Search for the cell housing the specified text and yield its [X, Y] center coordinate. 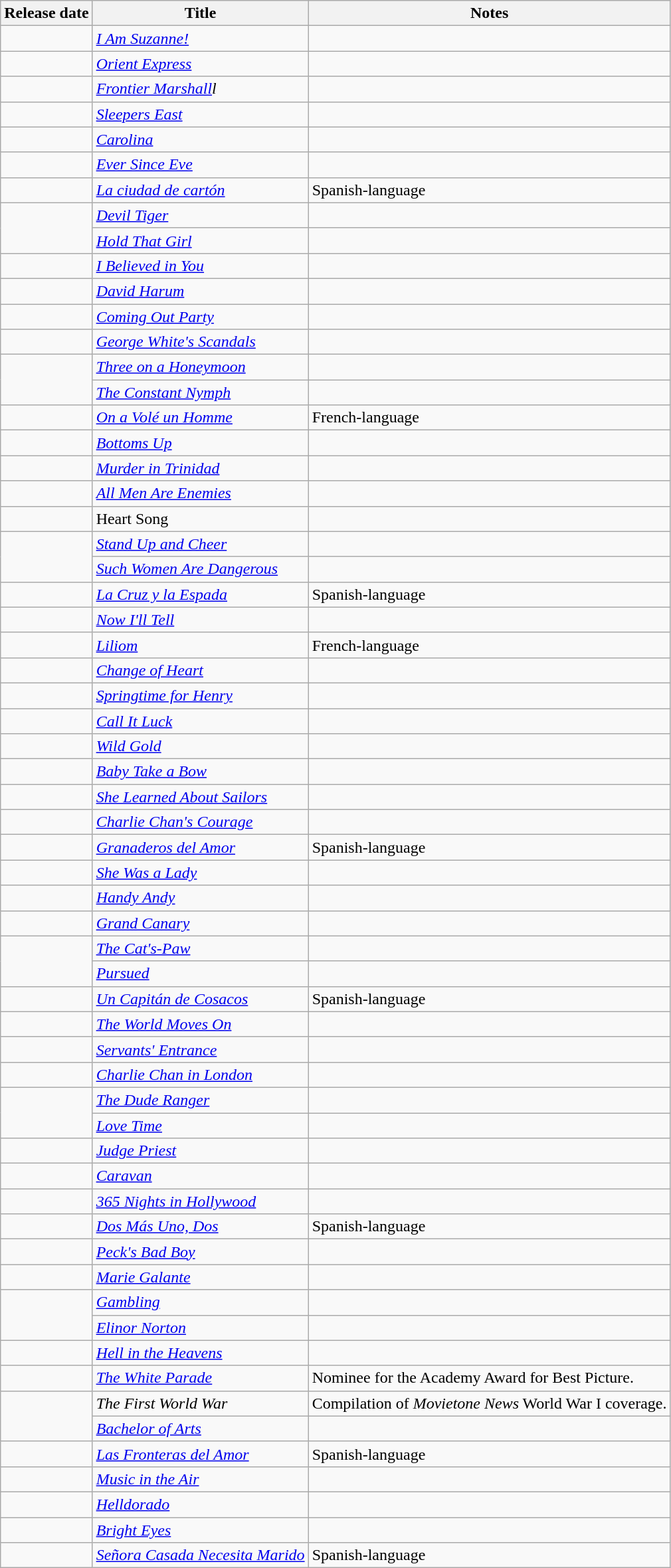
Compilation of Movietone News World War I coverage. [489, 1403]
Now I'll Tell [201, 620]
Notes [489, 13]
Love Time [201, 1126]
I Am Suzanne! [201, 39]
She Was a Lady [201, 873]
Bachelor of Arts [201, 1429]
Handy Andy [201, 898]
Judge Priest [201, 1151]
Release date [47, 13]
Orient Express [201, 64]
Las Fronteras del Amor [201, 1454]
The World Moves On [201, 1024]
The Cat's-Paw [201, 948]
Ever Since Eve [201, 165]
She Learned About Sailors [201, 797]
The Dude Ranger [201, 1100]
Three on a Honeymoon [201, 367]
Grand Canary [201, 923]
George White's Scandals [201, 342]
Carolina [201, 139]
Liliom [201, 645]
Peck's Bad Boy [201, 1252]
Wild Gold [201, 746]
Stand Up and Cheer [201, 544]
Frontier Marshalll [201, 89]
David Harum [201, 291]
Title [201, 13]
Pursued [201, 974]
The First World War [201, 1403]
Charlie Chan in London [201, 1075]
Bright Eyes [201, 1529]
Sleepers East [201, 114]
Charlie Chan's Courage [201, 822]
Hell in the Heavens [201, 1353]
Señora Casada Necesita Marido [201, 1555]
Helldorado [201, 1504]
La Cruz y la Espada [201, 594]
Servants' Entrance [201, 1049]
Music in the Air [201, 1479]
Such Women Are Dangerous [201, 569]
The Constant Nymph [201, 392]
Baby Take a Bow [201, 772]
Hold That Girl [201, 240]
Nominee for the Academy Award for Best Picture. [489, 1378]
365 Nights in Hollywood [201, 1201]
Springtime for Henry [201, 695]
Change of Heart [201, 670]
Heart Song [201, 519]
Call It Luck [201, 721]
Granaderos del Amor [201, 847]
Murder in Trinidad [201, 468]
Marie Galante [201, 1277]
La ciudad de cartón [201, 190]
Un Capitán de Cosacos [201, 999]
Bottoms Up [201, 443]
Devil Tiger [201, 215]
Elinor Norton [201, 1328]
Coming Out Party [201, 317]
Gambling [201, 1302]
The White Parade [201, 1378]
I Believed in You [201, 266]
On a Volé un Homme [201, 418]
All Men Are Enemies [201, 493]
Dos Más Uno, Dos [201, 1227]
Caravan [201, 1176]
